Return [X, Y] of the center of cell containing provided text 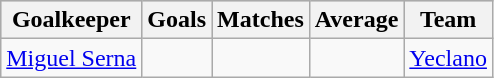
Miguel Serna [72, 58]
Average [356, 20]
Team [448, 20]
Goals [177, 20]
Yeclano [448, 58]
Matches [261, 20]
Goalkeeper [72, 20]
